Find where the given text appears and provide that cell's center as (x, y) coordinate. 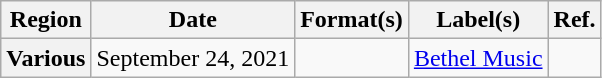
Bethel Music (478, 58)
Label(s) (478, 20)
Various (46, 58)
Date (193, 20)
Region (46, 20)
September 24, 2021 (193, 58)
Ref. (574, 20)
Format(s) (352, 20)
